Provide the (x, y) coordinate of the cell's center where the given text is located.  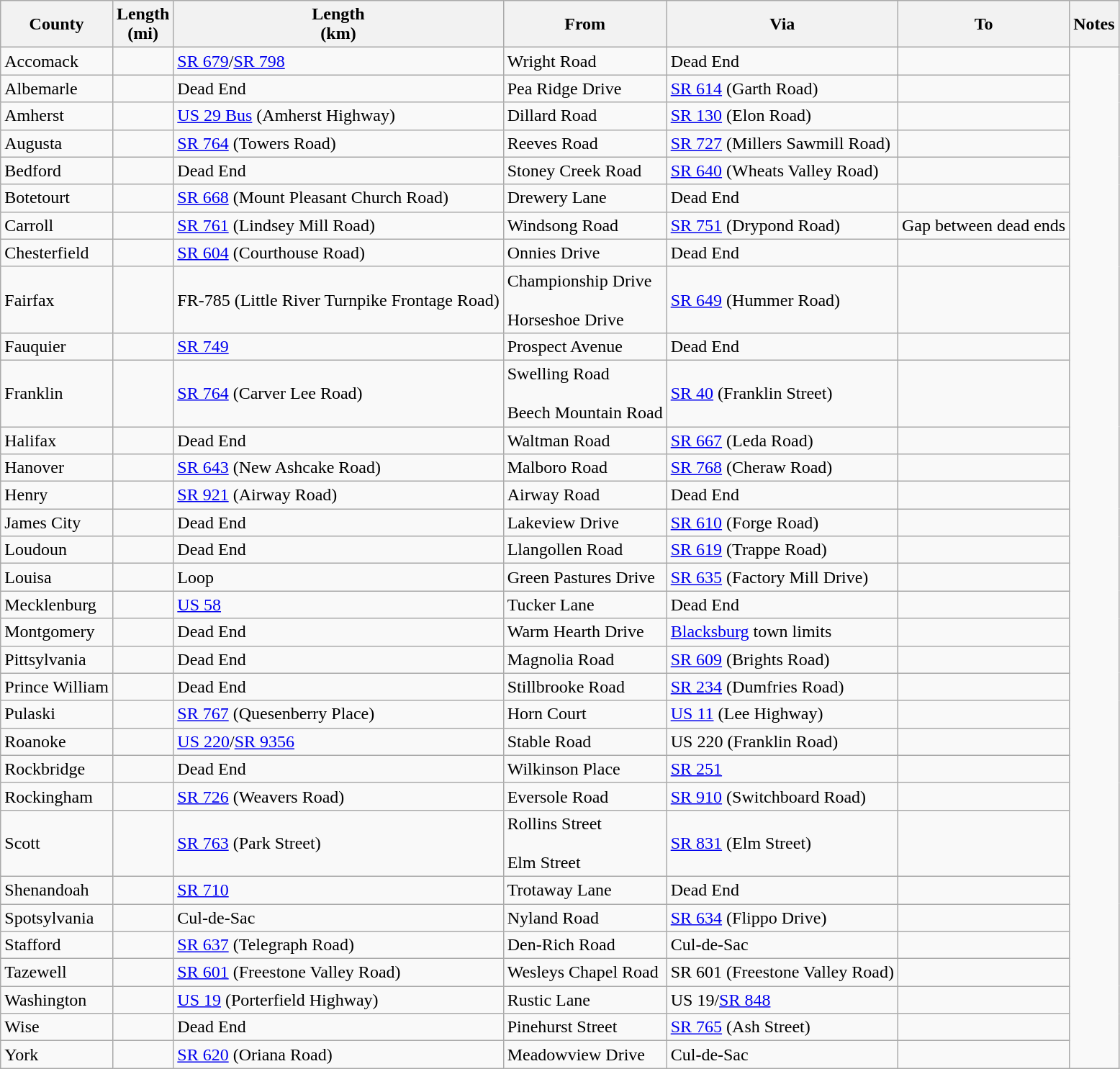
US 29 Bus (Amherst Highway) (338, 116)
Augusta (57, 143)
SR 40 (Franklin Street) (782, 393)
Blacksburg town limits (782, 632)
Horn Court (584, 714)
SR 643 (New Ashcake Road) (338, 468)
SR 649 (Hummer Road) (782, 299)
Halifax (57, 440)
Stoney Creek Road (584, 171)
SR 767 (Quesenberry Place) (338, 714)
US 220 (Franklin Road) (782, 741)
Den-Rich Road (584, 945)
Pulaski (57, 714)
FR-785 (Little River Turnpike Frontage Road) (338, 299)
SR 749 (338, 346)
Stafford (57, 945)
Montgomery (57, 632)
Llangollen Road (584, 550)
Prospect Avenue (584, 346)
Nyland Road (584, 918)
Lakeview Drive (584, 523)
SR 751 (Drypond Road) (782, 225)
SR 831 (Elm Street) (782, 843)
Tucker Lane (584, 605)
Albemarle (57, 89)
US 220/SR 9356 (338, 741)
US 58 (338, 605)
Amherst (57, 116)
Scott (57, 843)
Wise (57, 1027)
Pittsylvania (57, 659)
Magnolia Road (584, 659)
Hanover (57, 468)
Wilkinson Place (584, 769)
SR 726 (Weavers Road) (338, 796)
SR 634 (Flippo Drive) (782, 918)
Loudoun (57, 550)
SR 234 (Dumfries Road) (782, 687)
Dillard Road (584, 116)
Tazewell (57, 973)
To (983, 24)
SR 609 (Brights Road) (782, 659)
Franklin (57, 393)
SR 610 (Forge Road) (782, 523)
Waltman Road (584, 440)
SR 667 (Leda Road) (782, 440)
Rockbridge (57, 769)
SR 614 (Garth Road) (782, 89)
Wesleys Chapel Road (584, 973)
Rustic Lane (584, 1000)
County (57, 24)
US 19/SR 848 (782, 1000)
SR 619 (Trappe Road) (782, 550)
Notes (1094, 24)
SR 768 (Cheraw Road) (782, 468)
Trotaway Lane (584, 890)
SR 251 (782, 769)
Roanoke (57, 741)
Warm Hearth Drive (584, 632)
Chesterfield (57, 253)
SR 604 (Courthouse Road) (338, 253)
Fauquier (57, 346)
Eversole Road (584, 796)
James City (57, 523)
Botetourt (57, 198)
Length(km) (338, 24)
From (584, 24)
Gap between dead ends (983, 225)
US 11 (Lee Highway) (782, 714)
US 19 (Porterfield Highway) (338, 1000)
SR 761 (Lindsey Mill Road) (338, 225)
Swelling RoadBeech Mountain Road (584, 393)
SR 710 (338, 890)
Henry (57, 495)
Rollins StreetElm Street (584, 843)
SR 635 (Factory Mill Drive) (782, 577)
Accomack (57, 61)
Washington (57, 1000)
SR 637 (Telegraph Road) (338, 945)
Via (782, 24)
Onnies Drive (584, 253)
SR 727 (Millers Sawmill Road) (782, 143)
Spotsylvania (57, 918)
SR 910 (Switchboard Road) (782, 796)
Reeves Road (584, 143)
Meadowview Drive (584, 1055)
SR 679/SR 798 (338, 61)
Bedford (57, 171)
Louisa (57, 577)
Shenandoah (57, 890)
SR 763 (Park Street) (338, 843)
SR 668 (Mount Pleasant Church Road) (338, 198)
Loop (338, 577)
Prince William (57, 687)
Rockingham (57, 796)
SR 764 (Carver Lee Road) (338, 393)
Carroll (57, 225)
Mecklenburg (57, 605)
SR 764 (Towers Road) (338, 143)
York (57, 1055)
SR 640 (Wheats Valley Road) (782, 171)
Wright Road (584, 61)
Pea Ridge Drive (584, 89)
Windsong Road (584, 225)
Green Pastures Drive (584, 577)
Airway Road (584, 495)
SR 130 (Elon Road) (782, 116)
Pinehurst Street (584, 1027)
Stable Road (584, 741)
Length(mi) (143, 24)
Malboro Road (584, 468)
Fairfax (57, 299)
Championship DriveHorseshoe Drive (584, 299)
Drewery Lane (584, 198)
SR 620 (Oriana Road) (338, 1055)
SR 921 (Airway Road) (338, 495)
Stillbrooke Road (584, 687)
SR 765 (Ash Street) (782, 1027)
